Return the [X, Y] coordinate for the center point of the cell that contains the specified text.  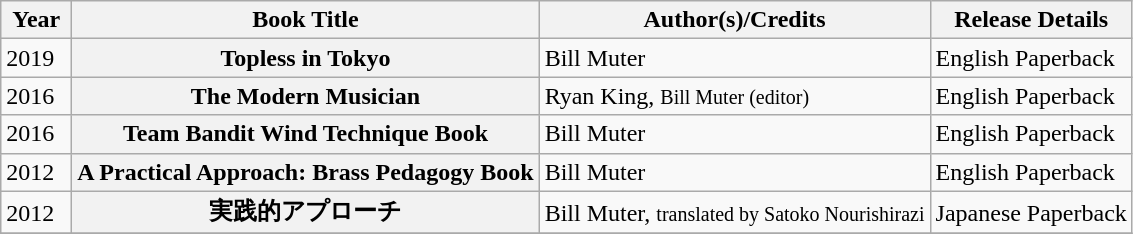
The Modern Musician [306, 96]
A Practical Approach: Brass Pedagogy Book [306, 172]
実践的アプローチ [306, 212]
Release Details [1031, 20]
Bill Muter, translated by Satoko Nourishirazi [734, 212]
2019 [36, 58]
Book Title [306, 20]
Japanese Paperback [1031, 212]
Author(s)/Credits [734, 20]
Year [36, 20]
Topless in Tokyo [306, 58]
Ryan King, Bill Muter (editor) [734, 96]
Team Bandit Wind Technique Book [306, 134]
